Extract the (x, y) coordinate from the center of the cell holding the provided text.  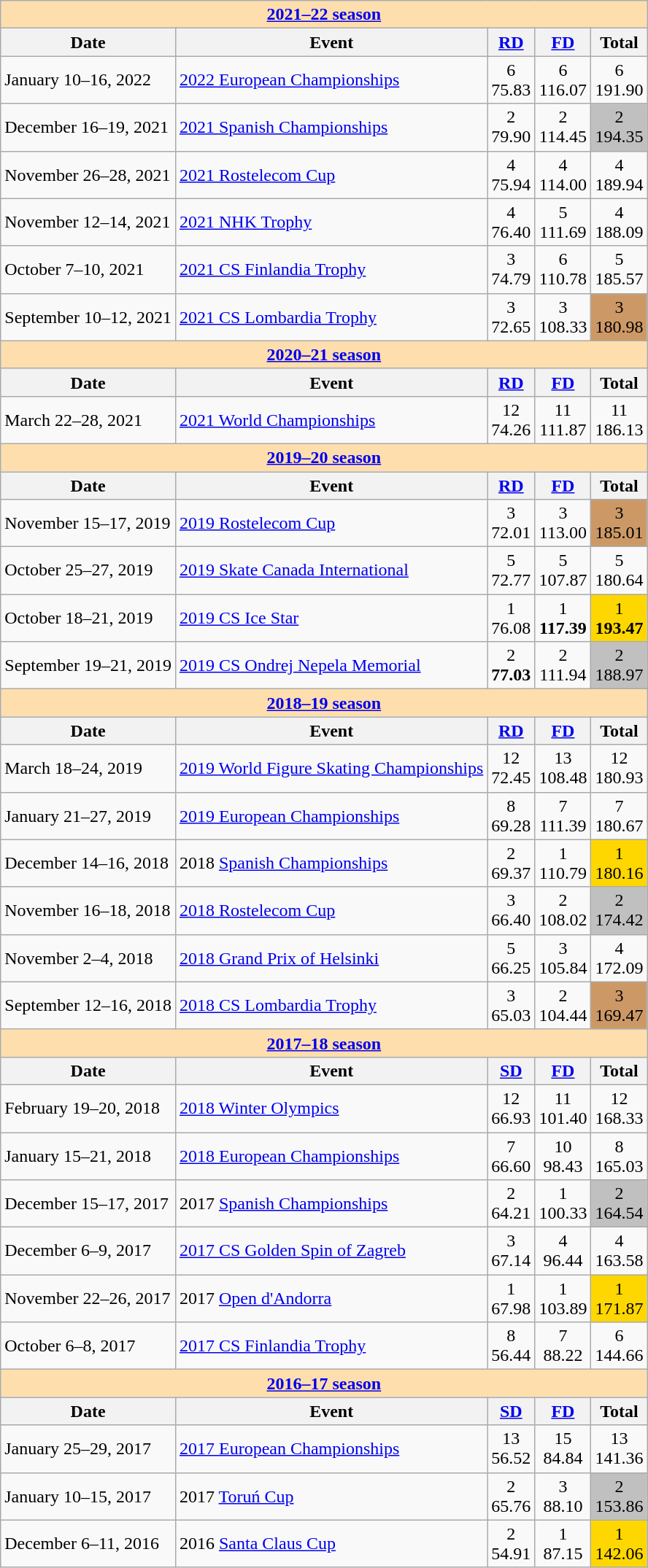
4 188.09 (619, 222)
2019 CS Ondrej Nepela Memorial (331, 665)
October 7–10, 2021 (88, 270)
2017 CS Finlandia Trophy (331, 1346)
3 180.98 (619, 317)
13 141.36 (619, 1448)
1 110.79 (563, 863)
4 76.40 (511, 222)
12 168.33 (619, 1109)
1 171.87 (619, 1298)
2021 NHK Trophy (331, 222)
3 67.14 (511, 1251)
3 113.00 (563, 524)
2 188.97 (619, 665)
November 12–14, 2021 (88, 222)
2 164.54 (619, 1203)
September 12–16, 2018 (88, 1005)
8 69.28 (511, 815)
5 185.57 (619, 270)
3 105.84 (563, 958)
6 116.07 (563, 80)
2021 Spanish Championships (331, 127)
6 110.78 (563, 270)
2017 Toruń Cup (331, 1497)
2018 European Championships (331, 1155)
3 72.65 (511, 317)
6 144.66 (619, 1346)
4 96.44 (563, 1251)
3 169.47 (619, 1005)
10 98.43 (563, 1155)
7 88.22 (563, 1346)
2019 World Figure Skating Championships (331, 769)
6 75.83 (511, 80)
October 25–27, 2019 (88, 570)
2 65.76 (511, 1497)
11 186.13 (619, 420)
2018–19 season (324, 703)
December 16–19, 2021 (88, 127)
12 66.93 (511, 1109)
2 108.02 (563, 910)
2016 Santa Claus Cup (331, 1543)
12 180.93 (619, 769)
1 193.47 (619, 618)
2 153.86 (619, 1497)
15 84.84 (563, 1448)
2017–18 season (324, 1043)
December 6–11, 2016 (88, 1543)
2 194.35 (619, 127)
2021 CS Finlandia Trophy (331, 270)
November 22–26, 2017 (88, 1298)
4 75.94 (511, 175)
3 108.33 (563, 317)
2019 CS Ice Star (331, 618)
4 163.58 (619, 1251)
2017 Spanish Championships (331, 1203)
2021 World Championships (331, 420)
2 54.91 (511, 1543)
December 14–16, 2018 (88, 863)
2 79.90 (511, 127)
2 111.94 (563, 665)
1 117.39 (563, 618)
7 111.39 (563, 815)
4 189.94 (619, 175)
February 19–20, 2018 (88, 1109)
5 107.87 (563, 570)
2018 Rostelecom Cup (331, 910)
3 72.01 (511, 524)
5 111.69 (563, 222)
11 111.87 (563, 420)
March 18–24, 2019 (88, 769)
2019 Rostelecom Cup (331, 524)
1 87.15 (563, 1543)
2 64.21 (511, 1203)
2017 Open d'Andorra (331, 1298)
2018 Winter Olympics (331, 1109)
2018 Spanish Championships (331, 863)
2019 European Championships (331, 815)
2 104.44 (563, 1005)
December 15–17, 2017 (88, 1203)
3 88.10 (563, 1497)
1 142.06 (619, 1543)
January 25–29, 2017 (88, 1448)
1 76.08 (511, 618)
October 6–8, 2017 (88, 1346)
5 66.25 (511, 958)
September 10–12, 2021 (88, 317)
11 101.40 (563, 1109)
5 72.77 (511, 570)
2022 European Championships (331, 80)
13 108.48 (563, 769)
2021 Rostelecom Cup (331, 175)
2020–21 season (324, 354)
3 74.79 (511, 270)
5 180.64 (619, 570)
2017 European Championships (331, 1448)
6 191.90 (619, 80)
2 77.03 (511, 665)
1 67.98 (511, 1298)
November 26–28, 2021 (88, 175)
12 72.45 (511, 769)
January 15–21, 2018 (88, 1155)
November 16–18, 2018 (88, 910)
12 74.26 (511, 420)
3 185.01 (619, 524)
January 10–16, 2022 (88, 80)
October 18–21, 2019 (88, 618)
3 65.03 (511, 1005)
January 10–15, 2017 (88, 1497)
8 165.03 (619, 1155)
2 174.42 (619, 910)
8 56.44 (511, 1346)
7 180.67 (619, 815)
2021–22 season (324, 15)
March 22–28, 2021 (88, 420)
1 180.16 (619, 863)
2021 CS Lombardia Trophy (331, 317)
2 114.45 (563, 127)
January 21–27, 2019 (88, 815)
2016–17 season (324, 1383)
2019 Skate Canada International (331, 570)
November 2–4, 2018 (88, 958)
2 69.37 (511, 863)
4 114.00 (563, 175)
7 66.60 (511, 1155)
4 172.09 (619, 958)
November 15–17, 2019 (88, 524)
2018 CS Lombardia Trophy (331, 1005)
2018 Grand Prix of Helsinki (331, 958)
13 56.52 (511, 1448)
1 100.33 (563, 1203)
3 66.40 (511, 910)
1 103.89 (563, 1298)
2017 CS Golden Spin of Zagreb (331, 1251)
December 6–9, 2017 (88, 1251)
September 19–21, 2019 (88, 665)
2019–20 season (324, 457)
